Return [x, y] of the center of cell containing provided text 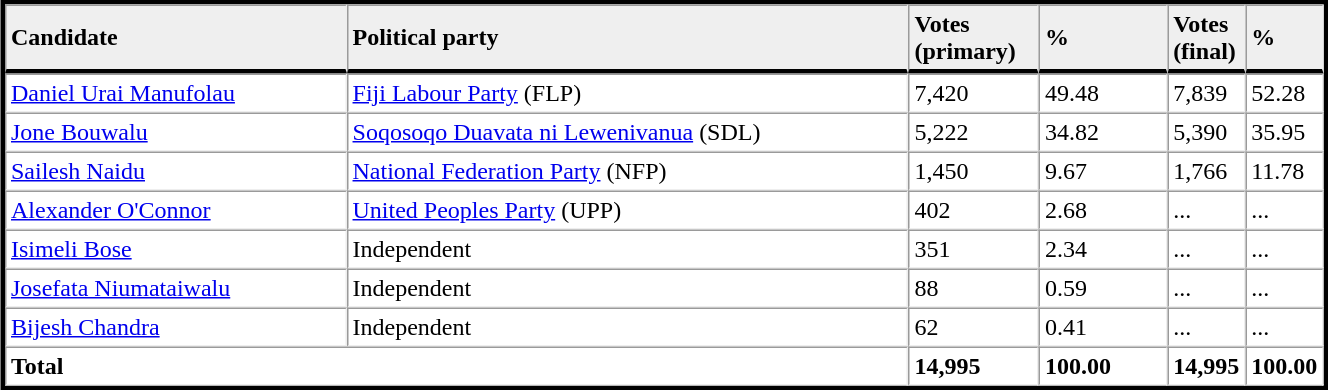
52.28 [1284, 94]
402 [974, 210]
5,390 [1206, 132]
88 [974, 288]
Fiji Labour Party (FLP) [628, 94]
Votes(final) [1206, 38]
0.59 [1103, 288]
7,420 [974, 94]
2.34 [1103, 250]
United Peoples Party (UPP) [628, 210]
Political party [628, 38]
0.41 [1103, 328]
2.68 [1103, 210]
Bijesh Chandra [176, 328]
Daniel Urai Manufolau [176, 94]
351 [974, 250]
9.67 [1103, 172]
34.82 [1103, 132]
7,839 [1206, 94]
1,450 [974, 172]
49.48 [1103, 94]
Candidate [176, 38]
Total [457, 366]
35.95 [1284, 132]
National Federation Party (NFP) [628, 172]
Sailesh Naidu [176, 172]
Josefata Niumataiwalu [176, 288]
1,766 [1206, 172]
Isimeli Bose [176, 250]
Alexander O'Connor [176, 210]
Jone Bouwalu [176, 132]
5,222 [974, 132]
11.78 [1284, 172]
Votes(primary) [974, 38]
Soqosoqo Duavata ni Lewenivanua (SDL) [628, 132]
62 [974, 328]
